Output the [x, y] coordinate of the center of the cell containing the given text.  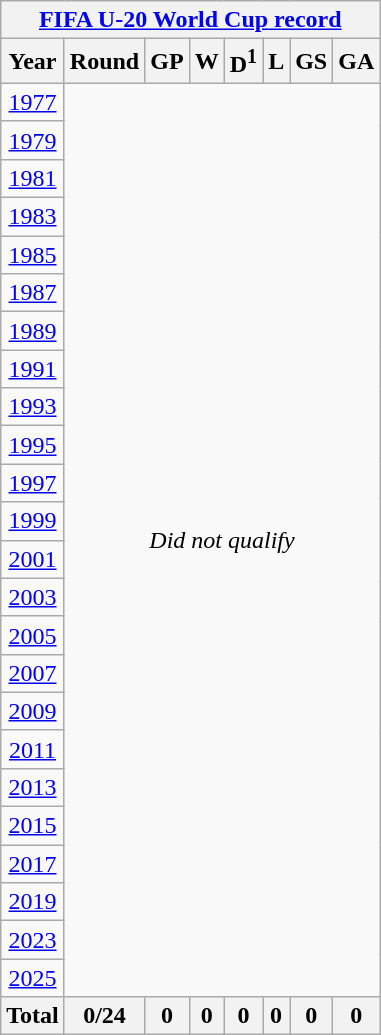
FIFA U-20 World Cup record [190, 20]
GA [356, 62]
Total [33, 1016]
GS [312, 62]
2013 [33, 787]
1995 [33, 445]
2011 [33, 749]
1981 [33, 178]
L [276, 62]
2017 [33, 864]
D1 [243, 62]
1999 [33, 521]
1977 [33, 102]
Round [104, 62]
2007 [33, 673]
1989 [33, 331]
1991 [33, 369]
2003 [33, 597]
2025 [33, 978]
1985 [33, 255]
1983 [33, 217]
1993 [33, 407]
2001 [33, 559]
Year [33, 62]
Did not qualify [222, 540]
2005 [33, 635]
2015 [33, 826]
2009 [33, 711]
2023 [33, 940]
1979 [33, 140]
1987 [33, 293]
2019 [33, 902]
GP [167, 62]
W [206, 62]
1997 [33, 483]
0/24 [104, 1016]
